Capture the cell that displays the provided text and extract its (x, y) central coordinate. 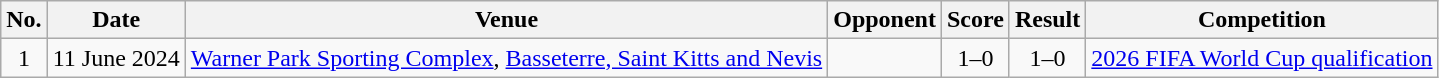
Result (1047, 20)
Venue (506, 20)
Date (116, 20)
11 June 2024 (116, 58)
Warner Park Sporting Complex, Basseterre, Saint Kitts and Nevis (506, 58)
Score (975, 20)
No. (24, 20)
Opponent (885, 20)
Competition (1262, 20)
2026 FIFA World Cup qualification (1262, 58)
1 (24, 58)
